Return the (x, y) coordinate for the center point of the cell that contains the specified text.  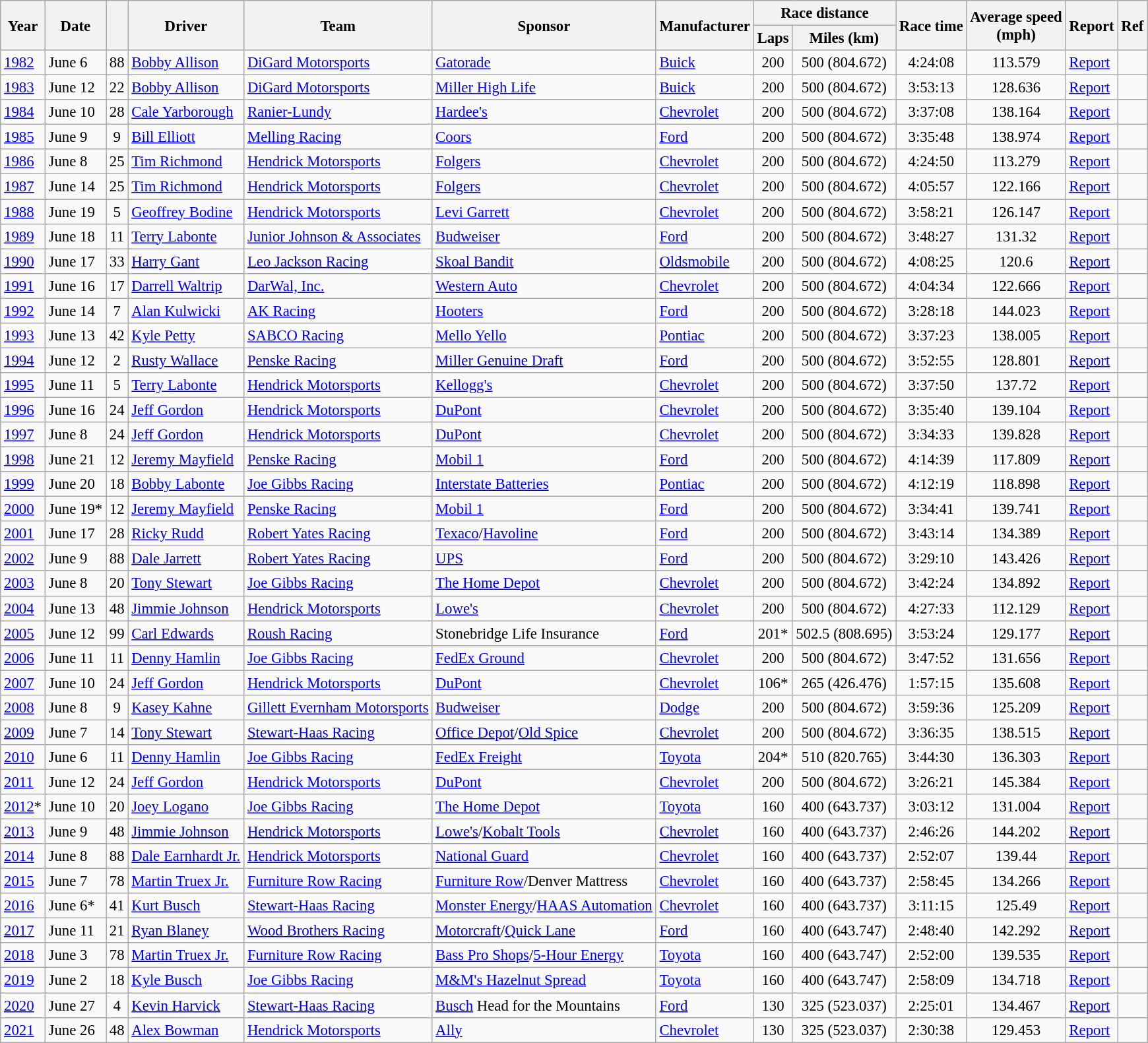
3:42:24 (932, 584)
137.72 (1016, 385)
122.666 (1016, 286)
Miller Genuine Draft (544, 360)
2018 (23, 956)
Harry Gant (186, 261)
510 (820.765) (845, 757)
3:37:23 (932, 336)
3:26:21 (932, 782)
3:34:33 (932, 435)
2004 (23, 608)
Motorcraft/Quick Lane (544, 931)
June 6* (75, 906)
120.6 (1016, 261)
126.147 (1016, 212)
Hardee's (544, 112)
Melling Racing (338, 137)
265 (426.476) (845, 683)
Busch Head for the Mountains (544, 1005)
3:35:40 (932, 410)
June 26 (75, 1030)
Furniture Row/Denver Mattress (544, 881)
2:25:01 (932, 1005)
21 (117, 931)
2:46:26 (932, 832)
1988 (23, 212)
1994 (23, 360)
2019 (23, 980)
Coors (544, 137)
1983 (23, 88)
Date (75, 25)
145.384 (1016, 782)
Ryan Blaney (186, 931)
1987 (23, 187)
139.741 (1016, 509)
99 (117, 633)
2:48:40 (932, 931)
3:29:10 (932, 559)
139.44 (1016, 856)
2015 (23, 881)
142.292 (1016, 931)
2000 (23, 509)
3:43:14 (932, 534)
Gillett Evernham Motorsports (338, 708)
3:37:08 (932, 112)
3:47:52 (932, 658)
3:59:36 (932, 708)
June 27 (75, 1005)
131.32 (1016, 236)
1990 (23, 261)
2001 (23, 534)
Race distance (825, 13)
Miller High Life (544, 88)
Driver (186, 25)
2014 (23, 856)
DarWal, Inc. (338, 286)
Bass Pro Shops/5-Hour Energy (544, 956)
144.202 (1016, 832)
Geoffrey Bodine (186, 212)
138.515 (1016, 732)
Roush Racing (338, 633)
Lowe's/Kobalt Tools (544, 832)
128.801 (1016, 360)
Stonebridge Life Insurance (544, 633)
Kasey Kahne (186, 708)
June 19* (75, 509)
3:03:12 (932, 807)
Race time (932, 25)
144.023 (1016, 311)
1982 (23, 63)
3:34:41 (932, 509)
Joey Logano (186, 807)
Dale Earnhardt Jr. (186, 856)
Average speed(mph) (1016, 25)
139.104 (1016, 410)
2021 (23, 1030)
139.535 (1016, 956)
June 20 (75, 484)
Texaco/Havoline (544, 534)
Dale Jarrett (186, 559)
Western Auto (544, 286)
128.636 (1016, 88)
Ref (1132, 25)
42 (117, 336)
3:52:55 (932, 360)
Monster Energy/HAAS Automation (544, 906)
112.129 (1016, 608)
Carl Edwards (186, 633)
1995 (23, 385)
106* (773, 683)
1997 (23, 435)
Sponsor (544, 25)
2007 (23, 683)
2011 (23, 782)
4:27:33 (932, 608)
National Guard (544, 856)
Mello Yello (544, 336)
1991 (23, 286)
2010 (23, 757)
33 (117, 261)
Alex Bowman (186, 1030)
AK Racing (338, 311)
June 21 (75, 460)
2005 (23, 633)
134.389 (1016, 534)
2013 (23, 832)
3:58:21 (932, 212)
June 3 (75, 956)
4:04:34 (932, 286)
41 (117, 906)
4:14:39 (932, 460)
125.209 (1016, 708)
Alan Kulwicki (186, 311)
1992 (23, 311)
Leo Jackson Racing (338, 261)
134.718 (1016, 980)
138.005 (1016, 336)
Bobby Labonte (186, 484)
14 (117, 732)
Office Depot/Old Spice (544, 732)
4:12:19 (932, 484)
131.656 (1016, 658)
134.467 (1016, 1005)
Rusty Wallace (186, 360)
4 (117, 1005)
113.579 (1016, 63)
3:35:48 (932, 137)
Year (23, 25)
204* (773, 757)
2 (117, 360)
UPS (544, 559)
2017 (23, 931)
2002 (23, 559)
Manufacturer (705, 25)
2:30:38 (932, 1030)
2006 (23, 658)
4:05:57 (932, 187)
1999 (23, 484)
Gatorade (544, 63)
June 19 (75, 212)
4:08:25 (932, 261)
143.426 (1016, 559)
2:52:00 (932, 956)
131.004 (1016, 807)
Interstate Batteries (544, 484)
138.974 (1016, 137)
FedEx Ground (544, 658)
3:37:50 (932, 385)
1985 (23, 137)
Junior Johnson & Associates (338, 236)
1993 (23, 336)
Skoal Bandit (544, 261)
Team (338, 25)
Laps (773, 38)
Kellogg's (544, 385)
Miles (km) (845, 38)
Kevin Harvick (186, 1005)
1998 (23, 460)
FedEx Freight (544, 757)
138.164 (1016, 112)
June 2 (75, 980)
1996 (23, 410)
2020 (23, 1005)
1989 (23, 236)
2009 (23, 732)
113.279 (1016, 162)
2:58:09 (932, 980)
3:11:15 (932, 906)
136.303 (1016, 757)
Ricky Rudd (186, 534)
Lowe's (544, 608)
4:24:50 (932, 162)
125.49 (1016, 906)
Darrell Waltrip (186, 286)
Bill Elliott (186, 137)
129.177 (1016, 633)
Ally (544, 1030)
2008 (23, 708)
117.809 (1016, 460)
Wood Brothers Racing (338, 931)
118.898 (1016, 484)
4:24:08 (932, 63)
122.166 (1016, 187)
129.453 (1016, 1030)
135.608 (1016, 683)
502.5 (808.695) (845, 633)
201* (773, 633)
Cale Yarborough (186, 112)
June 18 (75, 236)
2003 (23, 584)
M&M's Hazelnut Spread (544, 980)
1984 (23, 112)
2012* (23, 807)
3:44:30 (932, 757)
3:28:18 (932, 311)
2:58:45 (932, 881)
139.828 (1016, 435)
134.266 (1016, 881)
1:57:15 (932, 683)
Kurt Busch (186, 906)
2016 (23, 906)
2:52:07 (932, 856)
Levi Garrett (544, 212)
3:36:35 (932, 732)
Ranier-Lundy (338, 112)
3:53:13 (932, 88)
Kyle Busch (186, 980)
134.892 (1016, 584)
17 (117, 286)
Dodge (705, 708)
Hooters (544, 311)
SABCO Racing (338, 336)
22 (117, 88)
1986 (23, 162)
3:53:24 (932, 633)
7 (117, 311)
3:48:27 (932, 236)
Kyle Petty (186, 336)
Oldsmobile (705, 261)
